Output the [x, y] coordinate of the center of the cell containing the given text.  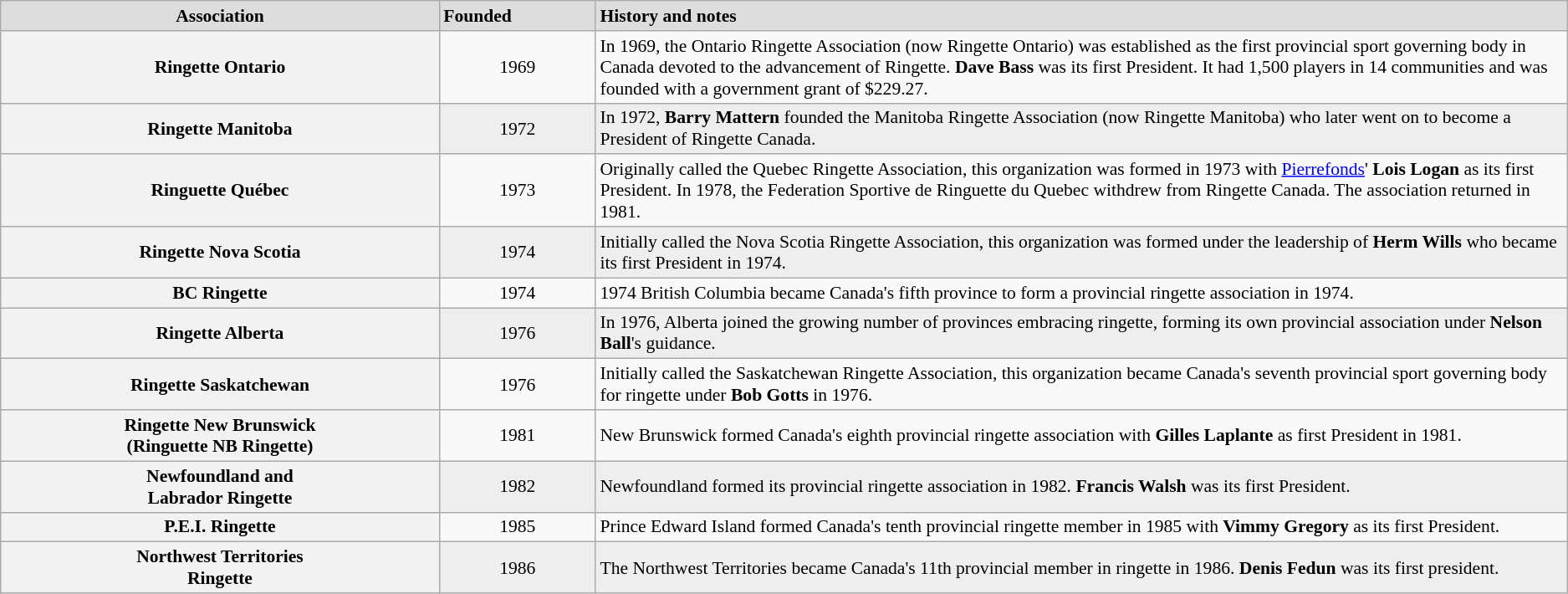
The Northwest Territories became Canada's 11th provincial member in ringette in 1986. Denis Fedun was its first president. [1080, 567]
1972 [517, 129]
Ringette Alberta [220, 333]
1982 [517, 487]
Ringette Manitoba [220, 129]
History and notes [1080, 16]
New Brunswick formed Canada's eighth provincial ringette association with Gilles Laplante as first President in 1981. [1080, 435]
Founded [517, 16]
Prince Edward Island formed Canada's tenth provincial ringette member in 1985 with Vimmy Gregory as its first President. [1080, 527]
Northwest TerritoriesRingette [220, 567]
Ringette Nova Scotia [220, 253]
Newfoundland and Labrador Ringette [220, 487]
1974 British Columbia became Canada's fifth province to form a provincial ringette association in 1974. [1080, 293]
In 1976, Alberta joined the growing number of provinces embracing ringette, forming its own provincial association under Nelson Ball's guidance. [1080, 333]
P.E.I. Ringette [220, 527]
Ringuette Québec [220, 191]
Newfoundland formed its provincial ringette association in 1982. Francis Walsh was its first President. [1080, 487]
1986 [517, 567]
BC Ringette [220, 293]
1973 [517, 191]
Association [220, 16]
1969 [517, 67]
In 1972, Barry Mattern founded the Manitoba Ringette Association (now Ringette Manitoba) who later went on to become a President of Ringette Canada. [1080, 129]
Ringette Ontario [220, 67]
1985 [517, 527]
Ringette New Brunswick(Ringuette NB Ringette) [220, 435]
Ringette Saskatchewan [220, 385]
1981 [517, 435]
